Return (X, Y) of the center of cell containing provided text 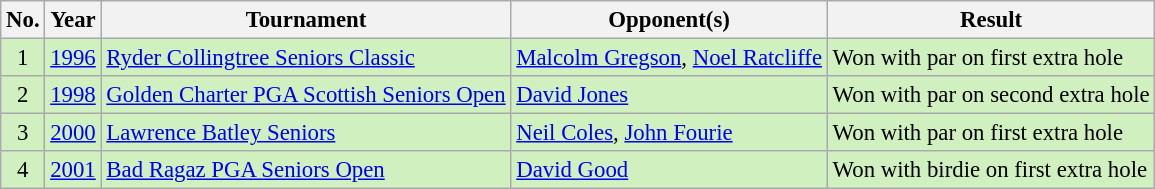
Ryder Collingtree Seniors Classic (306, 58)
Won with birdie on first extra hole (991, 170)
David Good (669, 170)
Year (73, 20)
1 (23, 58)
Malcolm Gregson, Noel Ratcliffe (669, 58)
Result (991, 20)
David Jones (669, 95)
2000 (73, 133)
Won with par on second extra hole (991, 95)
2001 (73, 170)
1996 (73, 58)
2 (23, 95)
No. (23, 20)
Tournament (306, 20)
Opponent(s) (669, 20)
Lawrence Batley Seniors (306, 133)
Golden Charter PGA Scottish Seniors Open (306, 95)
4 (23, 170)
1998 (73, 95)
3 (23, 133)
Bad Ragaz PGA Seniors Open (306, 170)
Neil Coles, John Fourie (669, 133)
